Output the [X, Y] coordinate of the center of the cell containing the given text.  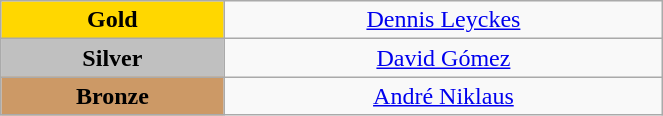
Gold [112, 20]
André Niklaus [444, 96]
Silver [112, 58]
David Gómez [444, 58]
Bronze [112, 96]
Dennis Leyckes [444, 20]
